Scan for the cell matching the given text and deliver its (X, Y) coordinate at center. 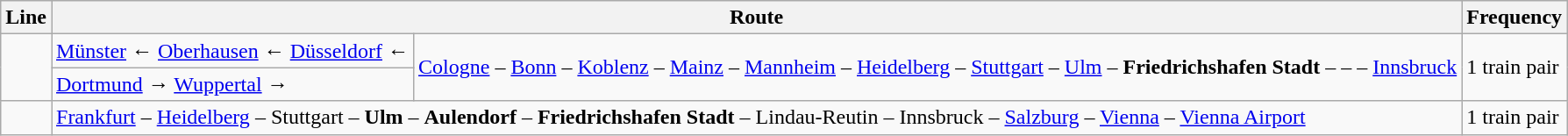
Route (756, 18)
Frankfurt – Heidelberg – Stuttgart – Ulm – Aulendorf – Friedrichshafen Stadt – Lindau-Reutin – Innsbruck – Salzburg – Vienna – Vienna Airport (756, 118)
Frequency (1515, 18)
Cologne – Bonn – Koblenz – Mainz – Mannheim – Heidelberg – Stuttgart – Ulm – Friedrichshafen Stadt – – – Innsbruck (938, 68)
Dortmund → Wuppertal → (232, 84)
Münster ← Oberhausen ← Düsseldorf ← (232, 51)
Line (26, 18)
